Identify which cell holds the provided text, then report its (x, y) central coordinate. 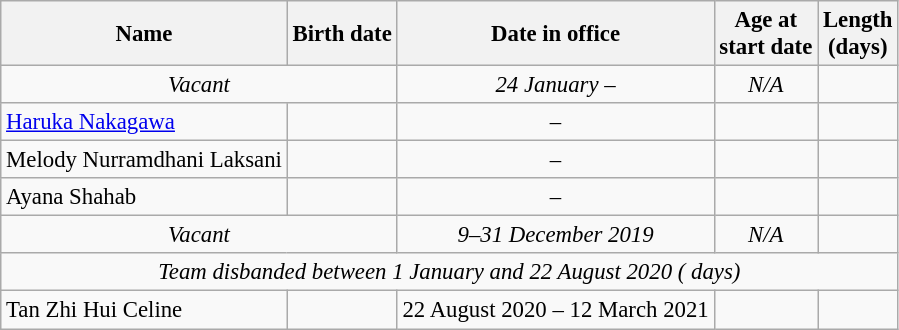
Team disbanded between 1 January and 22 August 2020 ( days) (450, 273)
Tan Zhi Hui Celine (144, 310)
Haruka Nakagawa (144, 122)
24 January – (556, 85)
9–31 December 2019 (556, 235)
Melody Nurramdhani Laksani (144, 160)
Ayana Shahab (144, 197)
Date in office (556, 34)
Birth date (342, 34)
Name (144, 34)
Age atstart date (766, 34)
22 August 2020 – 12 March 2021 (556, 310)
Length(days) (858, 34)
